Scan for the cell matching the given text and deliver its [X, Y] coordinate at center. 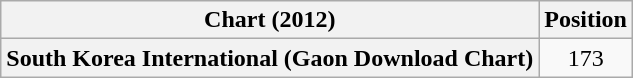
173 [586, 58]
South Korea International (Gaon Download Chart) [270, 58]
Position [586, 20]
Chart (2012) [270, 20]
